Scan for the cell matching the given text and deliver its [X, Y] coordinate at center. 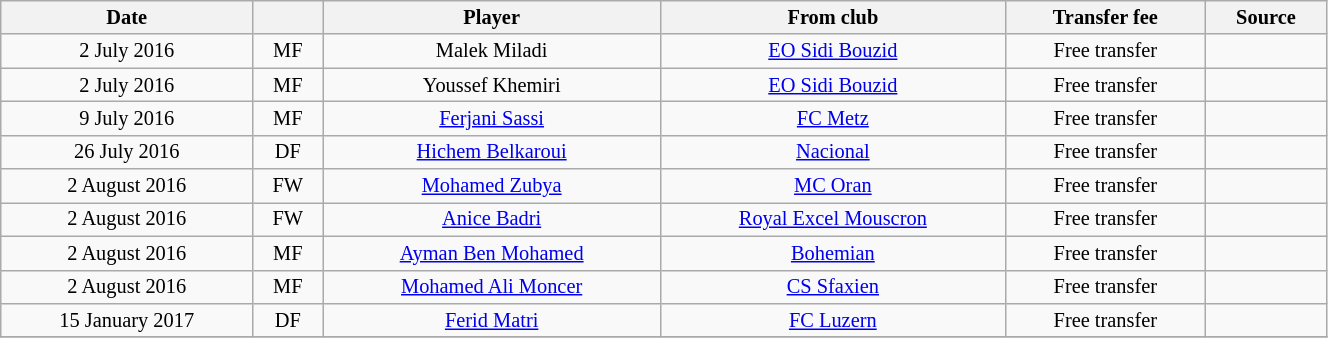
FC Metz [832, 118]
Ferid Matri [492, 320]
FC Luzern [832, 320]
Youssef Khemiri [492, 85]
From club [832, 17]
CS Sfaxien [832, 287]
26 July 2016 [127, 152]
9 July 2016 [127, 118]
Transfer fee [1105, 17]
Royal Excel Mouscron [832, 219]
15 January 2017 [127, 320]
Date [127, 17]
Ferjani Sassi [492, 118]
Hichem Belkaroui [492, 152]
Bohemian [832, 253]
Mohamed Ali Moncer [492, 287]
Nacional [832, 152]
Source [1266, 17]
MC Oran [832, 186]
Anice Badri [492, 219]
Malek Miladi [492, 51]
Mohamed Zubya [492, 186]
Player [492, 17]
Ayman Ben Mohamed [492, 253]
